Locate the cell with the specified text and output its [x, y] center coordinate. 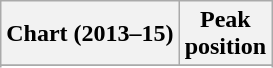
Chart (2013–15) [90, 34]
Peakposition [225, 34]
